Determine the [X, Y] coordinate at the center of the cell enclosing the given text.  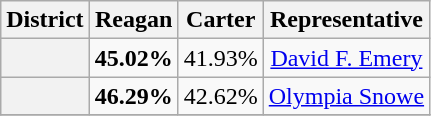
District [45, 20]
46.29% [134, 96]
Representative [346, 20]
42.62% [220, 96]
41.93% [220, 58]
David F. Emery [346, 58]
45.02% [134, 58]
Olympia Snowe [346, 96]
Carter [220, 20]
Reagan [134, 20]
